For the text-containing cell, return its midpoint in (x, y) coordinate format. 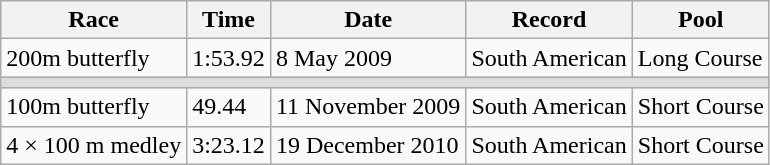
100m butterfly (94, 107)
Record (549, 20)
200m butterfly (94, 58)
1:53.92 (229, 58)
Pool (700, 20)
11 November 2009 (368, 107)
49.44 (229, 107)
Time (229, 20)
Race (94, 20)
3:23.12 (229, 145)
19 December 2010 (368, 145)
8 May 2009 (368, 58)
Date (368, 20)
Long Course (700, 58)
4 × 100 m medley (94, 145)
